Scan for the cell matching the given text and deliver its (x, y) coordinate at center. 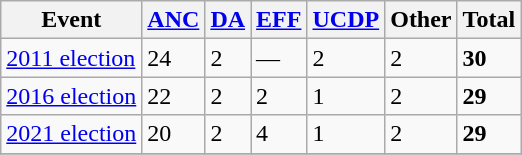
2021 election (72, 134)
2011 election (72, 58)
24 (174, 58)
22 (174, 96)
— (279, 58)
ANC (174, 20)
30 (489, 58)
20 (174, 134)
4 (279, 134)
UCDP (346, 20)
Total (489, 20)
EFF (279, 20)
Event (72, 20)
Other (421, 20)
2016 election (72, 96)
DA (228, 20)
